Find where the given text appears and provide that cell's center as [X, Y] coordinate. 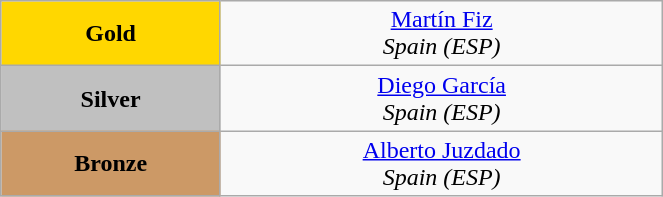
Alberto JuzdadoSpain (ESP) [441, 164]
Bronze [111, 164]
Silver [111, 98]
Martín FizSpain (ESP) [441, 34]
Gold [111, 34]
Diego GarcíaSpain (ESP) [441, 98]
